Pinpoint the cell where the given text exists, returning its [x, y] midpoint coordinate. 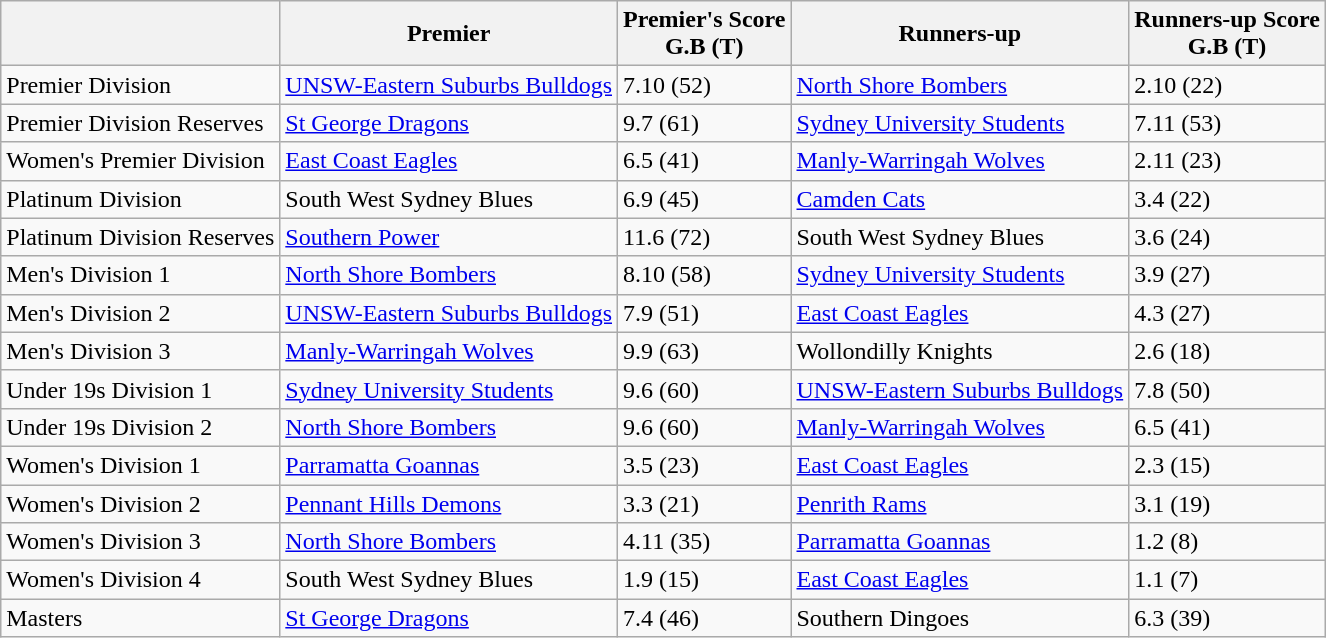
Southern Dingoes [960, 618]
8.10 (58) [704, 275]
Premier Division Reserves [140, 123]
Platinum Division Reserves [140, 237]
7.11 (53) [1228, 123]
Men's Division 2 [140, 313]
Premier Division [140, 85]
Pennant Hills Demons [449, 503]
7.4 (46) [704, 618]
7.10 (52) [704, 85]
Runners-up ScoreG.B (T) [1228, 34]
Premier's ScoreG.B (T) [704, 34]
Men's Division 1 [140, 275]
6.9 (45) [704, 199]
3.3 (21) [704, 503]
2.6 (18) [1228, 351]
Under 19s Division 2 [140, 427]
6.3 (39) [1228, 618]
3.5 (23) [704, 465]
Premier [449, 34]
2.11 (23) [1228, 161]
2.3 (15) [1228, 465]
Women's Division 2 [140, 503]
1.9 (15) [704, 580]
Runners-up [960, 34]
Women's Premier Division [140, 161]
7.9 (51) [704, 313]
Masters [140, 618]
Penrith Rams [960, 503]
Platinum Division [140, 199]
Women's Division 1 [140, 465]
11.6 (72) [704, 237]
3.9 (27) [1228, 275]
2.10 (22) [1228, 85]
3.1 (19) [1228, 503]
Women's Division 4 [140, 580]
Southern Power [449, 237]
Camden Cats [960, 199]
1.1 (7) [1228, 580]
Wollondilly Knights [960, 351]
9.9 (63) [704, 351]
1.2 (8) [1228, 542]
3.4 (22) [1228, 199]
7.8 (50) [1228, 389]
3.6 (24) [1228, 237]
4.11 (35) [704, 542]
4.3 (27) [1228, 313]
Men's Division 3 [140, 351]
Under 19s Division 1 [140, 389]
Women's Division 3 [140, 542]
9.7 (61) [704, 123]
